Detect which cell encompasses the target text, then output its (x, y) center coordinate. 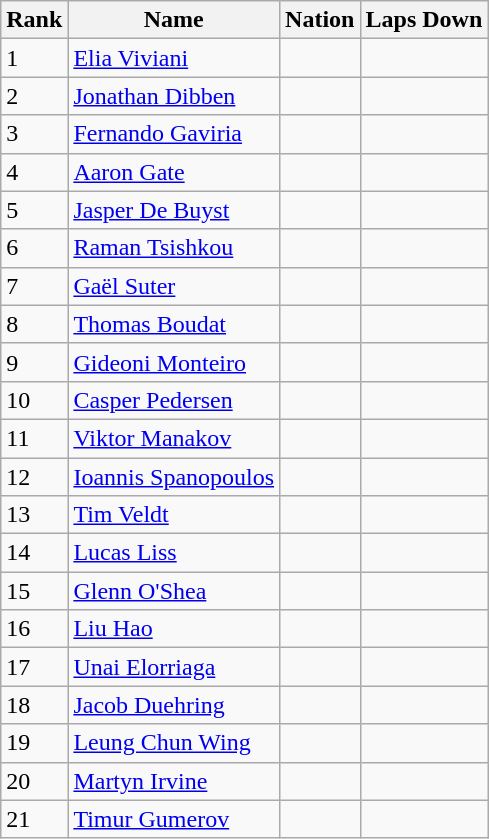
Ioannis Spanopoulos (174, 477)
Lucas Liss (174, 553)
Name (174, 20)
21 (34, 819)
Viktor Manakov (174, 438)
Fernando Gaviria (174, 134)
5 (34, 210)
12 (34, 477)
Raman Tsishkou (174, 248)
16 (34, 629)
Gaël Suter (174, 286)
Laps Down (424, 20)
2 (34, 96)
4 (34, 172)
Tim Veldt (174, 515)
13 (34, 515)
Casper Pedersen (174, 400)
7 (34, 286)
Unai Elorriaga (174, 667)
Jonathan Dibben (174, 96)
Martyn Irvine (174, 781)
19 (34, 743)
Leung Chun Wing (174, 743)
20 (34, 781)
Thomas Boudat (174, 324)
Elia Viviani (174, 58)
Timur Gumerov (174, 819)
6 (34, 248)
Gideoni Monteiro (174, 362)
14 (34, 553)
11 (34, 438)
8 (34, 324)
Nation (320, 20)
17 (34, 667)
Aaron Gate (174, 172)
9 (34, 362)
Rank (34, 20)
10 (34, 400)
18 (34, 705)
3 (34, 134)
Jasper De Buyst (174, 210)
Liu Hao (174, 629)
Glenn O'Shea (174, 591)
Jacob Duehring (174, 705)
15 (34, 591)
1 (34, 58)
